Search for the cell housing the specified text and yield its (x, y) center coordinate. 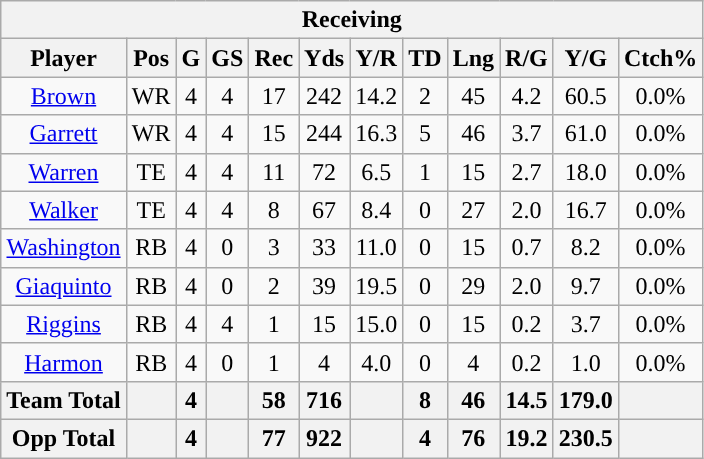
Ctch% (660, 58)
39 (324, 286)
Pos (151, 58)
230.5 (586, 438)
17 (274, 96)
Washington (64, 248)
67 (324, 210)
Brown (64, 96)
Y/R (376, 58)
Walker (64, 210)
9.7 (586, 286)
14.5 (527, 400)
72 (324, 172)
Giaquinto (64, 286)
11.0 (376, 248)
Y/G (586, 58)
3 (274, 248)
Receiving (352, 20)
8.2 (586, 248)
15.0 (376, 324)
Yds (324, 58)
Harmon (64, 362)
6.5 (376, 172)
60.5 (586, 96)
27 (473, 210)
29 (473, 286)
14.2 (376, 96)
Warren (64, 172)
61.0 (586, 134)
179.0 (586, 400)
18.0 (586, 172)
16.7 (586, 210)
76 (473, 438)
TD (425, 58)
8.4 (376, 210)
244 (324, 134)
Rec (274, 58)
33 (324, 248)
Garrett (64, 134)
GS (228, 58)
R/G (527, 58)
Riggins (64, 324)
19.5 (376, 286)
5 (425, 134)
2.7 (527, 172)
G (191, 58)
Opp Total (64, 438)
Team Total (64, 400)
242 (324, 96)
19.2 (527, 438)
Player (64, 58)
77 (274, 438)
4.2 (527, 96)
45 (473, 96)
16.3 (376, 134)
Lng (473, 58)
1.0 (586, 362)
0.7 (527, 248)
11 (274, 172)
716 (324, 400)
922 (324, 438)
4.0 (376, 362)
58 (274, 400)
